Output the (X, Y) coordinate of the center of the cell containing the given text.  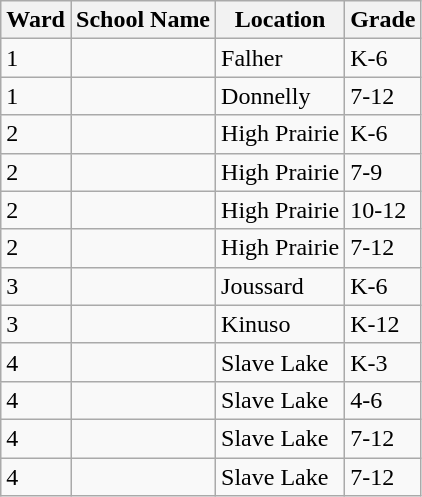
Falher (280, 58)
Donnelly (280, 96)
Grade (383, 20)
K-3 (383, 362)
4-6 (383, 400)
10-12 (383, 210)
7-9 (383, 172)
Kinuso (280, 324)
Location (280, 20)
K-12 (383, 324)
Joussard (280, 286)
School Name (142, 20)
Ward (36, 20)
